Output the [x, y] coordinate of the center of the cell containing the given text.  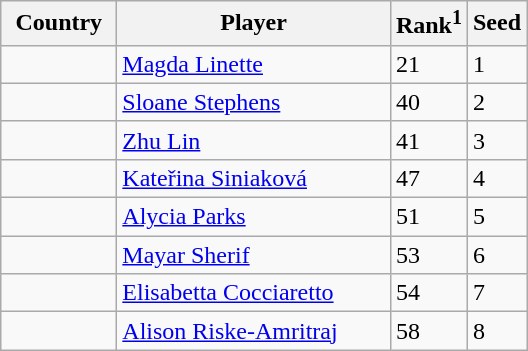
6 [496, 255]
41 [428, 140]
2 [496, 102]
4 [496, 178]
Alycia Parks [254, 217]
21 [428, 64]
Country [59, 24]
5 [496, 217]
54 [428, 293]
Sloane Stephens [254, 102]
Zhu Lin [254, 140]
8 [496, 331]
53 [428, 255]
Rank1 [428, 24]
7 [496, 293]
51 [428, 217]
40 [428, 102]
Kateřina Siniaková [254, 178]
1 [496, 64]
Elisabetta Cocciaretto [254, 293]
Player [254, 24]
Alison Riske-Amritraj [254, 331]
Mayar Sherif [254, 255]
Magda Linette [254, 64]
58 [428, 331]
3 [496, 140]
47 [428, 178]
Seed [496, 24]
